Capture the cell that displays the provided text and extract its [X, Y] central coordinate. 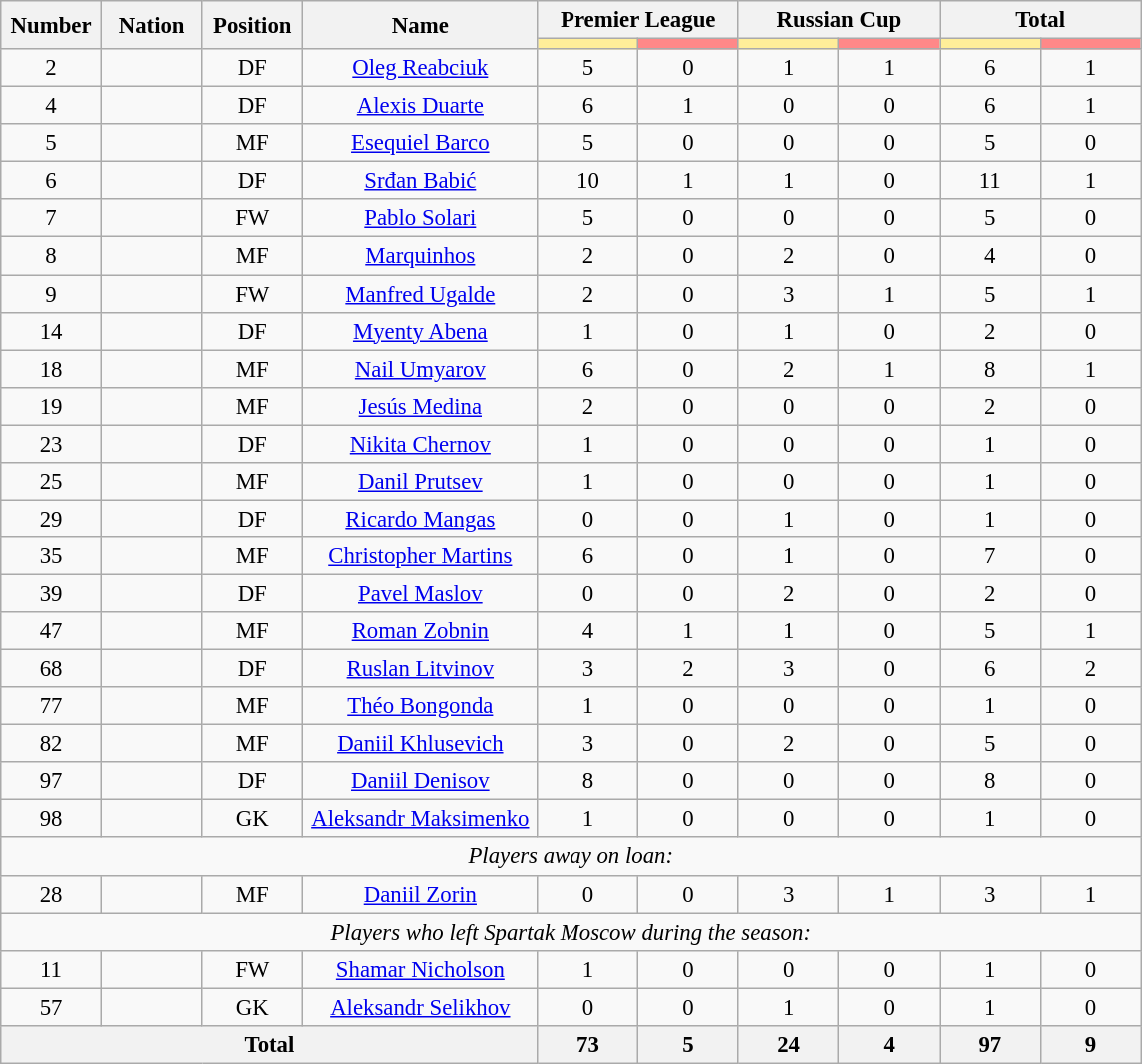
Russian Cup [839, 20]
Aleksandr Selikhov [421, 1007]
14 [52, 331]
Number [52, 25]
Oleg Reabciuk [421, 68]
73 [587, 1045]
23 [52, 444]
25 [52, 482]
Pablo Solari [421, 219]
47 [52, 631]
Premier League [637, 20]
Christopher Martins [421, 556]
Players who left Spartak Moscow during the season: [571, 932]
Position [252, 25]
Shamar Nicholson [421, 969]
Pavel Maslov [421, 593]
Daniil Denisov [421, 781]
Aleksandr Maksimenko [421, 819]
10 [587, 181]
77 [52, 706]
Ricardo Mangas [421, 519]
Jesús Medina [421, 406]
68 [52, 669]
Esequiel Barco [421, 143]
Marquinhos [421, 256]
98 [52, 819]
Daniil Khlusevich [421, 744]
Alexis Duarte [421, 106]
Roman Zobnin [421, 631]
Daniil Zorin [421, 894]
Danil Prutsev [421, 482]
18 [52, 369]
Name [421, 25]
Srđan Babić [421, 181]
Nail Umyarov [421, 369]
24 [789, 1045]
Players away on loan: [571, 857]
Manfred Ugalde [421, 294]
28 [52, 894]
Nation [152, 25]
Myenty Abena [421, 331]
Théo Bongonda [421, 706]
82 [52, 744]
Ruslan Litvinov [421, 669]
35 [52, 556]
19 [52, 406]
Nikita Chernov [421, 444]
39 [52, 593]
29 [52, 519]
57 [52, 1007]
